Locate the cell with the specified text and output its (X, Y) center coordinate. 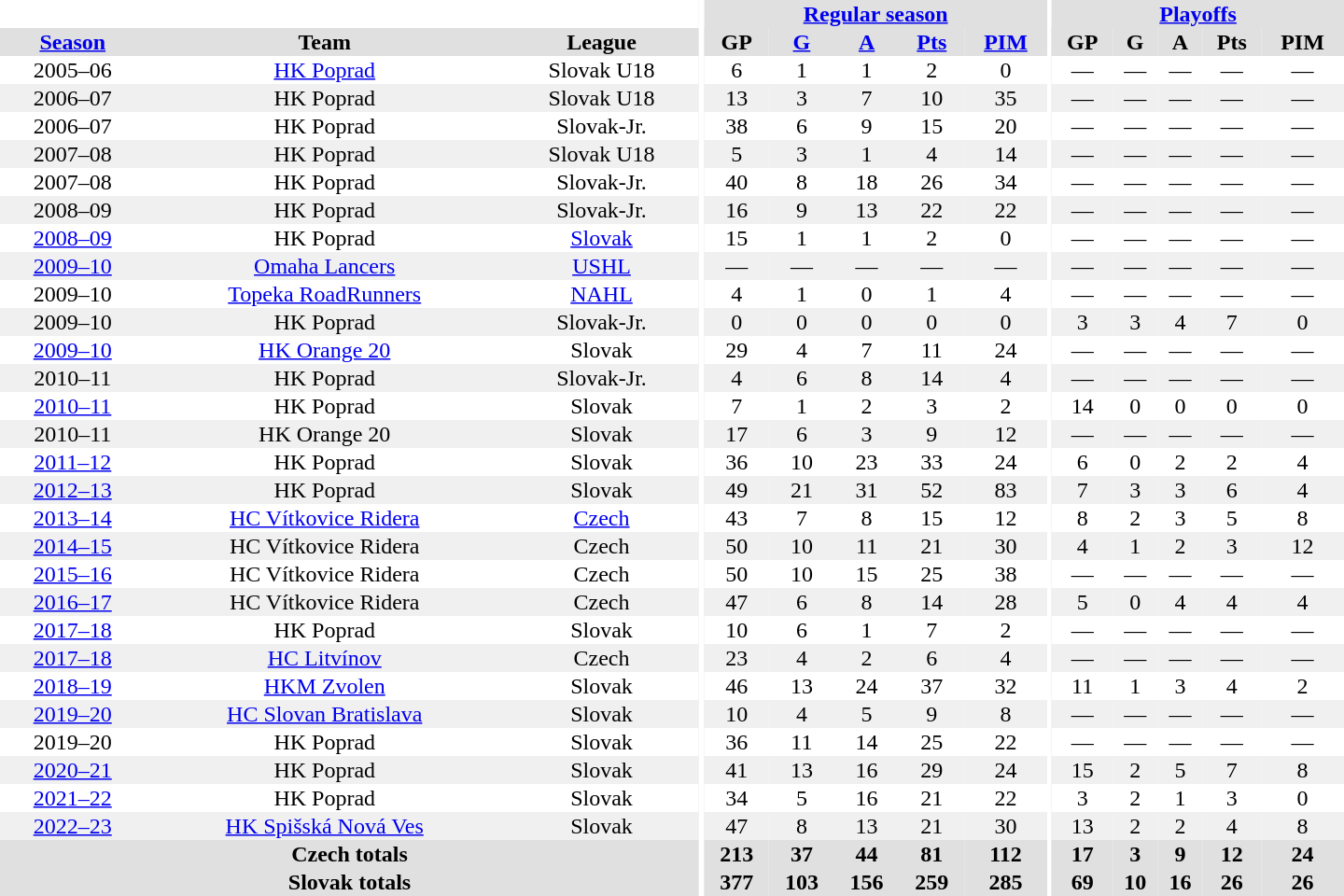
HKM Zvolen (325, 686)
112 (1006, 854)
2005–06 (73, 70)
32 (1006, 686)
18 (867, 182)
HC Slovan Bratislava (325, 714)
2014–15 (73, 546)
Season (73, 42)
52 (931, 490)
44 (867, 854)
2016–17 (73, 602)
41 (736, 770)
43 (736, 518)
69 (1083, 882)
NAHL (601, 294)
Team (325, 42)
46 (736, 686)
2020–21 (73, 770)
35 (1006, 98)
Omaha Lancers (325, 266)
156 (867, 882)
USHL (601, 266)
81 (931, 854)
28 (1006, 602)
20 (1006, 126)
31 (867, 490)
40 (736, 182)
49 (736, 490)
213 (736, 854)
259 (931, 882)
Regular season (875, 14)
103 (802, 882)
2018–19 (73, 686)
2013–14 (73, 518)
2015–16 (73, 574)
HK Spišská Nová Ves (325, 826)
Topeka RoadRunners (325, 294)
2012–13 (73, 490)
Slovak totals (349, 882)
HC Litvínov (325, 658)
377 (736, 882)
Playoffs (1198, 14)
285 (1006, 882)
2011–12 (73, 462)
83 (1006, 490)
33 (931, 462)
2021–22 (73, 798)
Czech totals (349, 854)
2022–23 (73, 826)
League (601, 42)
